Find where the given text appears and provide that cell's center as [X, Y] coordinate. 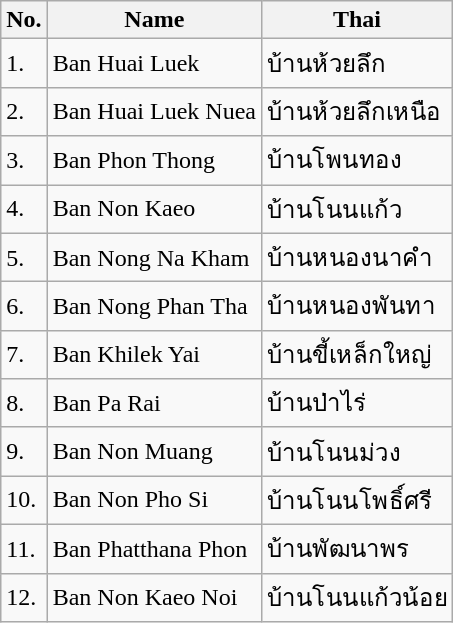
1. [24, 64]
Ban Huai Luek [154, 64]
บ้านขี้เหล็กใหญ่ [356, 354]
5. [24, 258]
บ้านโพนทอง [356, 160]
Ban Phon Thong [154, 160]
Ban Huai Luek Nuea [154, 112]
บ้านโนนโพธิ์ศรี [356, 500]
10. [24, 500]
8. [24, 404]
Ban Non Pho Si [154, 500]
บ้านพัฒนาพร [356, 548]
บ้านโนนม่วง [356, 452]
Ban Non Kaeo [154, 208]
3. [24, 160]
Thai [356, 20]
Ban Pa Rai [154, 404]
12. [24, 598]
Ban Non Kaeo Noi [154, 598]
4. [24, 208]
No. [24, 20]
บ้านห้วยลึกเหนือ [356, 112]
Ban Non Muang [154, 452]
9. [24, 452]
Ban Nong Na Kham [154, 258]
บ้านโนนแก้ว [356, 208]
บ้านหนองพันทา [356, 306]
7. [24, 354]
บ้านโนนแก้วน้อย [356, 598]
6. [24, 306]
11. [24, 548]
บ้านหนองนาคำ [356, 258]
Ban Nong Phan Tha [154, 306]
บ้านป่าไร่ [356, 404]
บ้านห้วยลึก [356, 64]
2. [24, 112]
Ban Khilek Yai [154, 354]
Ban Phatthana Phon [154, 548]
Name [154, 20]
